Determine the [X, Y] coordinate at the center of the cell enclosing the given text.  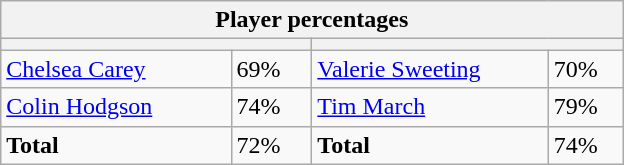
Tim March [430, 107]
69% [272, 69]
Colin Hodgson [116, 107]
Player percentages [312, 20]
72% [272, 145]
Chelsea Carey [116, 69]
70% [586, 69]
79% [586, 107]
Valerie Sweeting [430, 69]
